Locate the cell with the specified text and output its (X, Y) center coordinate. 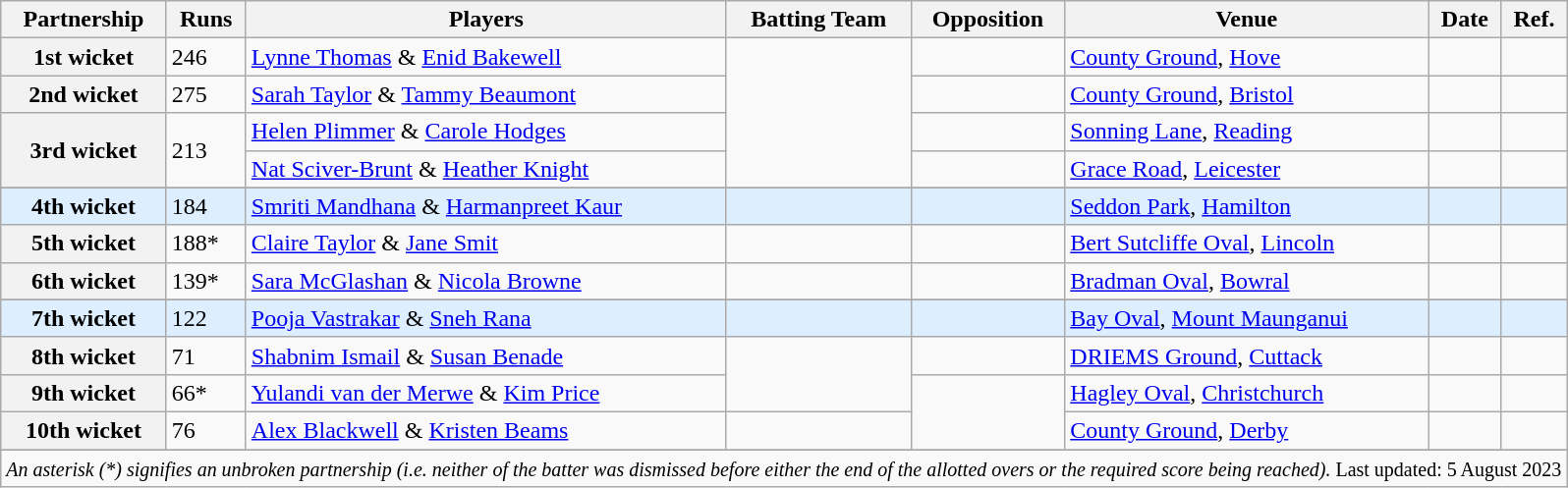
4th wicket (84, 206)
Helen Plimmer & Carole Hodges (485, 132)
122 (206, 318)
188* (206, 244)
County Ground, Derby (1247, 430)
1st wicket (84, 57)
Seddon Park, Hamilton (1247, 206)
10th wicket (84, 430)
Shabnim Ismail & Susan Benade (485, 355)
County Ground, Bristol (1247, 94)
Pooja Vastrakar & Sneh Rana (485, 318)
213 (206, 150)
DRIEMS Ground, Cuttack (1247, 355)
County Ground, Hove (1247, 57)
Claire Taylor & Jane Smit (485, 244)
Smriti Mandhana & Harmanpreet Kaur (485, 206)
8th wicket (84, 355)
Date (1465, 20)
7th wicket (84, 318)
Players (485, 20)
Alex Blackwell & Kristen Beams (485, 430)
66* (206, 393)
3rd wicket (84, 150)
Sonning Lane, Reading (1247, 132)
6th wicket (84, 281)
Ref. (1535, 20)
Partnership (84, 20)
Bradman Oval, Bowral (1247, 281)
Nat Sciver-Brunt & Heather Knight (485, 169)
71 (206, 355)
Runs (206, 20)
Bay Oval, Mount Maunganui (1247, 318)
Sarah Taylor & Tammy Beaumont (485, 94)
139* (206, 281)
2nd wicket (84, 94)
Lynne Thomas & Enid Bakewell (485, 57)
Yulandi van der Merwe & Kim Price (485, 393)
Sara McGlashan & Nicola Browne (485, 281)
Hagley Oval, Christchurch (1247, 393)
Bert Sutcliffe Oval, Lincoln (1247, 244)
76 (206, 430)
Batting Team (818, 20)
Grace Road, Leicester (1247, 169)
184 (206, 206)
Opposition (988, 20)
5th wicket (84, 244)
246 (206, 57)
9th wicket (84, 393)
275 (206, 94)
Venue (1247, 20)
